Detect which cell encompasses the target text, then output its [x, y] center coordinate. 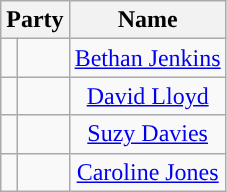
Name [148, 20]
Suzy Davies [148, 134]
David Lloyd [148, 96]
Caroline Jones [148, 172]
Party [35, 20]
Bethan Jenkins [148, 58]
